Search for the cell housing the specified text and yield its [X, Y] center coordinate. 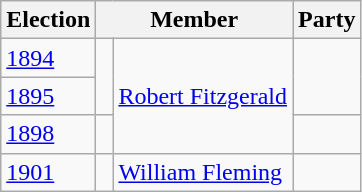
1901 [48, 172]
Robert Fitzgerald [203, 96]
William Fleming [203, 172]
1894 [48, 58]
1895 [48, 96]
1898 [48, 134]
Election [48, 20]
Party [327, 20]
Member [194, 20]
